Capture the cell that displays the provided text and extract its (x, y) central coordinate. 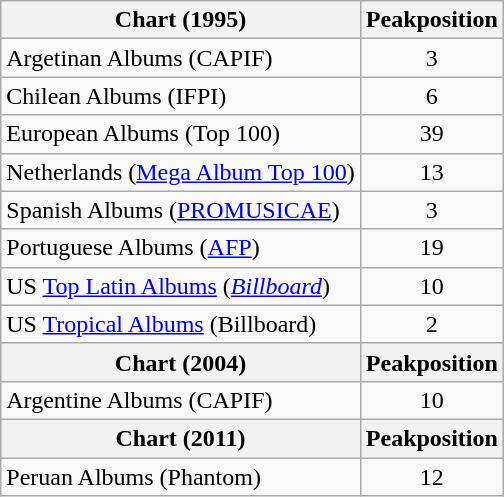
Chart (2011) (181, 438)
Chart (1995) (181, 20)
Argentine Albums (CAPIF) (181, 400)
39 (432, 134)
Portuguese Albums (AFP) (181, 248)
13 (432, 172)
European Albums (Top 100) (181, 134)
19 (432, 248)
2 (432, 324)
Spanish Albums (PROMUSICAE) (181, 210)
Chart (2004) (181, 362)
US Tropical Albums (Billboard) (181, 324)
Netherlands (Mega Album Top 100) (181, 172)
Peruan Albums (Phantom) (181, 477)
Argetinan Albums (CAPIF) (181, 58)
12 (432, 477)
US Top Latin Albums (Billboard) (181, 286)
6 (432, 96)
Chilean Albums (IFPI) (181, 96)
